Return the (x, y) coordinate for the center point of the cell that contains the specified text.  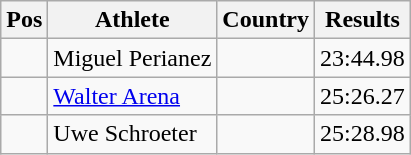
Miguel Perianez (132, 58)
Athlete (132, 20)
Results (363, 20)
Walter Arena (132, 96)
25:26.27 (363, 96)
23:44.98 (363, 58)
25:28.98 (363, 134)
Country (266, 20)
Pos (24, 20)
Uwe Schroeter (132, 134)
